From the cell containing the given text, extract its center point as (x, y) coordinate. 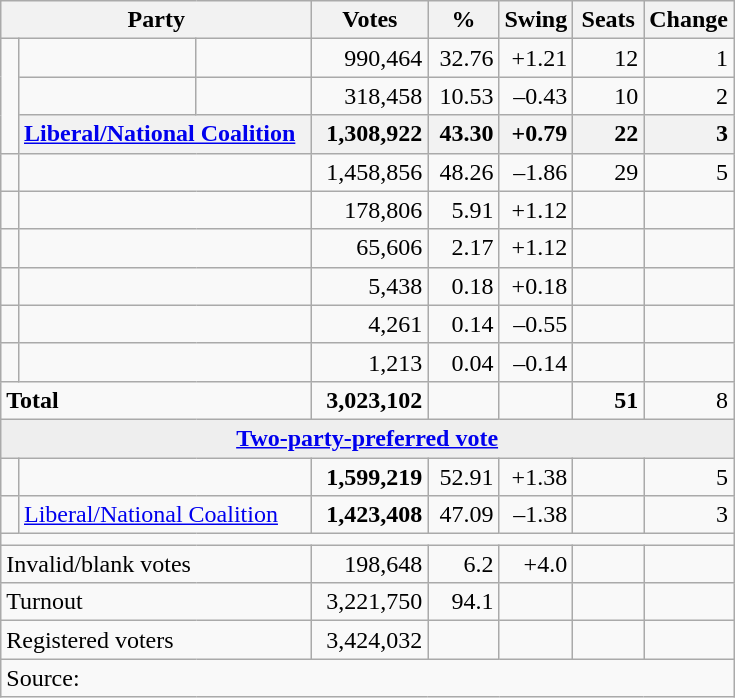
+1.38 (536, 477)
0.04 (464, 362)
3,221,750 (370, 602)
32.76 (464, 58)
1,423,408 (370, 515)
94.1 (464, 602)
–0.55 (536, 324)
6.2 (464, 564)
1 (689, 58)
+4.0 (536, 564)
Turnout (156, 602)
0.18 (464, 286)
% (464, 20)
22 (608, 134)
–1.38 (536, 515)
Invalid/blank votes (156, 564)
5,438 (370, 286)
Registered voters (156, 640)
Seats (608, 20)
52.91 (464, 477)
65,606 (370, 248)
29 (608, 172)
47.09 (464, 515)
178,806 (370, 210)
Votes (370, 20)
1,213 (370, 362)
Swing (536, 20)
+0.18 (536, 286)
1,599,219 (370, 477)
–1.86 (536, 172)
990,464 (370, 58)
Total (156, 400)
+1.21 (536, 58)
0.14 (464, 324)
4,261 (370, 324)
10.53 (464, 96)
43.30 (464, 134)
3,023,102 (370, 400)
+0.79 (536, 134)
Party (156, 20)
Change (689, 20)
10 (608, 96)
318,458 (370, 96)
1,458,856 (370, 172)
51 (608, 400)
198,648 (370, 564)
8 (689, 400)
5.91 (464, 210)
Two-party-preferred vote (368, 438)
2 (689, 96)
–0.43 (536, 96)
2.17 (464, 248)
48.26 (464, 172)
3,424,032 (370, 640)
Source: (368, 678)
–0.14 (536, 362)
1,308,922 (370, 134)
12 (608, 58)
